Determine the [x, y] coordinate at the center of the cell enclosing the given text.  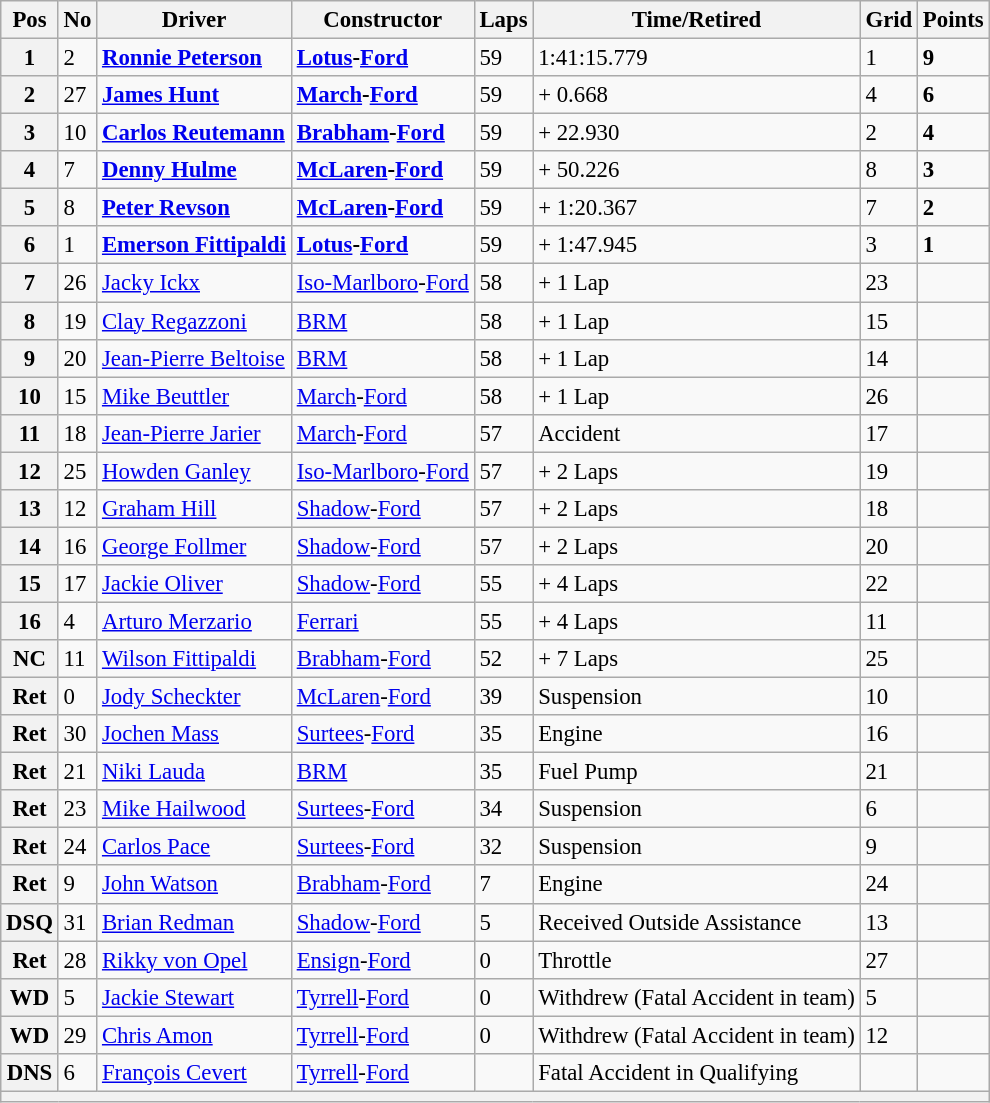
No [77, 20]
32 [504, 847]
+ 1:47.945 [696, 245]
+ 0.668 [696, 95]
Niki Lauda [194, 772]
Rikky von Opel [194, 960]
Carlos Pace [194, 847]
Received Outside Assistance [696, 922]
Driver [194, 20]
39 [504, 697]
Wilson Fittipaldi [194, 659]
Jean-Pierre Jarier [194, 433]
DSQ [30, 922]
Time/Retired [696, 20]
Jody Scheckter [194, 697]
Accident [696, 433]
Mike Beuttler [194, 396]
Peter Revson [194, 208]
Pos [30, 20]
François Cevert [194, 1073]
Jackie Stewart [194, 997]
Carlos Reutemann [194, 133]
John Watson [194, 885]
DNS [30, 1073]
Ensign-Ford [382, 960]
+ 7 Laps [696, 659]
28 [77, 960]
Fatal Accident in Qualifying [696, 1073]
Clay Regazzoni [194, 321]
30 [77, 734]
Chris Amon [194, 1035]
Denny Hulme [194, 170]
Mike Hailwood [194, 809]
Fuel Pump [696, 772]
Laps [504, 20]
Grid [888, 20]
Jacky Ickx [194, 283]
Ferrari [382, 621]
Jean-Pierre Beltoise [194, 358]
34 [504, 809]
NC [30, 659]
22 [888, 584]
Jochen Mass [194, 734]
Emerson Fittipaldi [194, 245]
James Hunt [194, 95]
Throttle [696, 960]
31 [77, 922]
Jackie Oliver [194, 584]
Howden Ganley [194, 471]
Brian Redman [194, 922]
Graham Hill [194, 509]
29 [77, 1035]
+ 1:20.367 [696, 208]
George Follmer [194, 546]
Points [954, 20]
Ronnie Peterson [194, 58]
52 [504, 659]
+ 22.930 [696, 133]
+ 50.226 [696, 170]
Arturo Merzario [194, 621]
Constructor [382, 20]
1:41:15.779 [696, 58]
